Find where the given text appears and provide that cell's center as (x, y) coordinate. 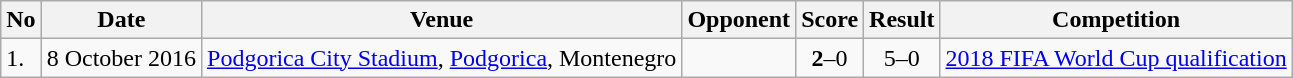
Competition (1116, 20)
2–0 (830, 58)
8 October 2016 (121, 58)
1. (21, 58)
Score (830, 20)
Date (121, 20)
Result (902, 20)
No (21, 20)
Opponent (739, 20)
2018 FIFA World Cup qualification (1116, 58)
5–0 (902, 58)
Venue (442, 20)
Podgorica City Stadium, Podgorica, Montenegro (442, 58)
